Pinpoint the cell where the given text exists, returning its [x, y] midpoint coordinate. 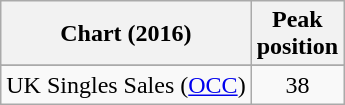
UK Singles Sales (OCC) [126, 85]
Peakposition [297, 34]
Chart (2016) [126, 34]
38 [297, 85]
